Search for the cell housing the specified text and yield its (x, y) center coordinate. 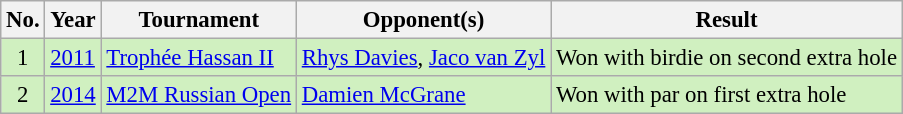
Rhys Davies, Jaco van Zyl (423, 58)
No. (23, 20)
Year (73, 20)
Opponent(s) (423, 20)
2011 (73, 58)
Won with par on first extra hole (727, 95)
Damien McGrane (423, 95)
2014 (73, 95)
1 (23, 58)
Trophée Hassan II (198, 58)
Won with birdie on second extra hole (727, 58)
M2M Russian Open (198, 95)
2 (23, 95)
Tournament (198, 20)
Result (727, 20)
